Return (X, Y) of the center of cell containing provided text 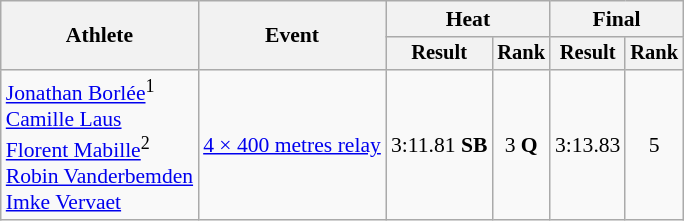
Event (292, 36)
Jonathan Borlée1Camille LausFlorent Mabille2Robin VanderbemdenImke Vervaet (100, 144)
3 Q (521, 144)
4 × 400 metres relay (292, 144)
Heat (468, 19)
3:13.83 (588, 144)
3:11.81 SB (439, 144)
Final (616, 19)
5 (654, 144)
Athlete (100, 36)
